Return (X, Y) of the center of cell containing provided text 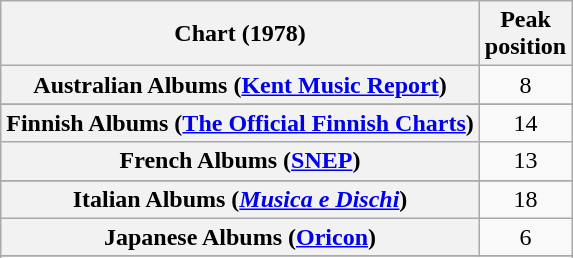
18 (525, 199)
Peakposition (525, 34)
French Albums (SNEP) (240, 161)
8 (525, 85)
Japanese Albums (Oricon) (240, 237)
Australian Albums (Kent Music Report) (240, 85)
Italian Albums (Musica e Dischi) (240, 199)
Finnish Albums (The Official Finnish Charts) (240, 123)
14 (525, 123)
13 (525, 161)
6 (525, 237)
Chart (1978) (240, 34)
